Output the (X, Y) coordinate of the center of the cell containing the given text.  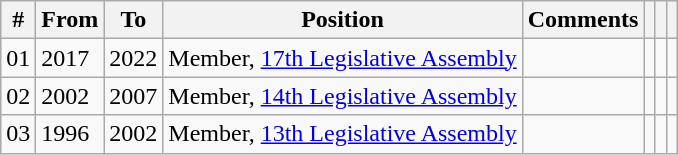
02 (18, 96)
2022 (134, 58)
Position (342, 20)
1996 (70, 134)
03 (18, 134)
01 (18, 58)
From (70, 20)
Comments (583, 20)
Member, 13th Legislative Assembly (342, 134)
2007 (134, 96)
Member, 14th Legislative Assembly (342, 96)
# (18, 20)
To (134, 20)
2017 (70, 58)
Member, 17th Legislative Assembly (342, 58)
